Output the [x, y] coordinate of the center of the cell containing the given text.  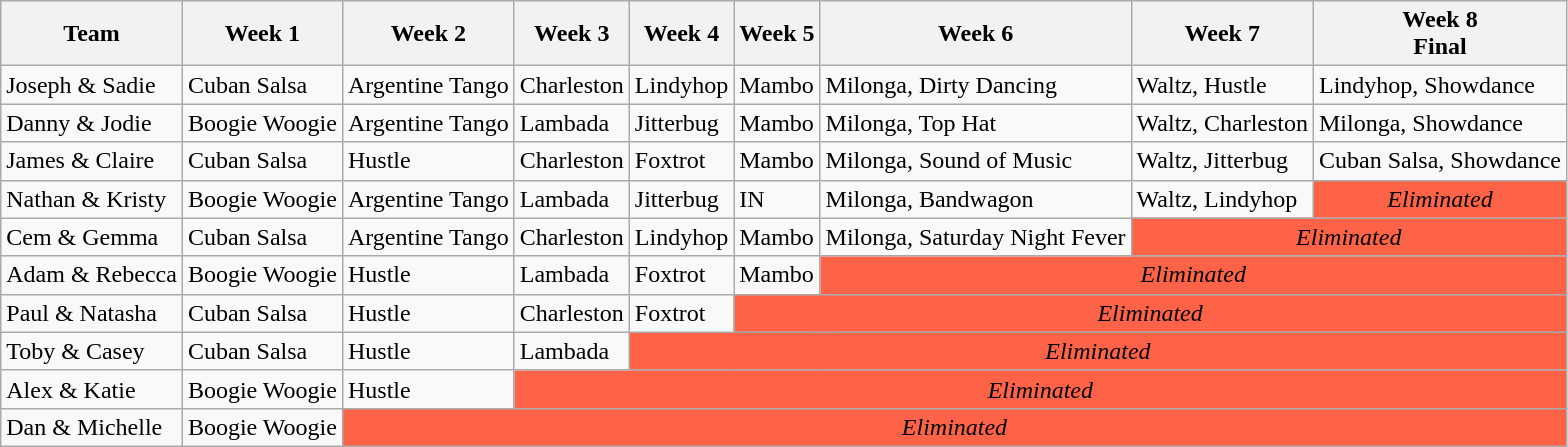
Dan & Michelle [92, 427]
Week 6 [976, 34]
Team [92, 34]
Lindyhop, Showdance [1440, 85]
Waltz, Jitterbug [1222, 161]
Milonga, Top Hat [976, 123]
Waltz, Hustle [1222, 85]
Week 4 [681, 34]
IN [777, 199]
Week 1 [262, 34]
Milonga, Dirty Dancing [976, 85]
Danny & Jodie [92, 123]
Week 5 [777, 34]
Milonga, Showdance [1440, 123]
Week 2 [428, 34]
Cem & Gemma [92, 237]
Week 7 [1222, 34]
Milonga, Saturday Night Fever [976, 237]
Nathan & Kristy [92, 199]
Joseph & Sadie [92, 85]
Week 8Final [1440, 34]
Adam & Rebecca [92, 275]
Waltz, Charleston [1222, 123]
Milonga, Sound of Music [976, 161]
Alex & Katie [92, 389]
Cuban Salsa, Showdance [1440, 161]
Milonga, Bandwagon [976, 199]
Toby & Casey [92, 351]
James & Claire [92, 161]
Waltz, Lindyhop [1222, 199]
Week 3 [572, 34]
Paul & Natasha [92, 313]
